Determine the (x, y) coordinate at the center of the cell enclosing the given text.  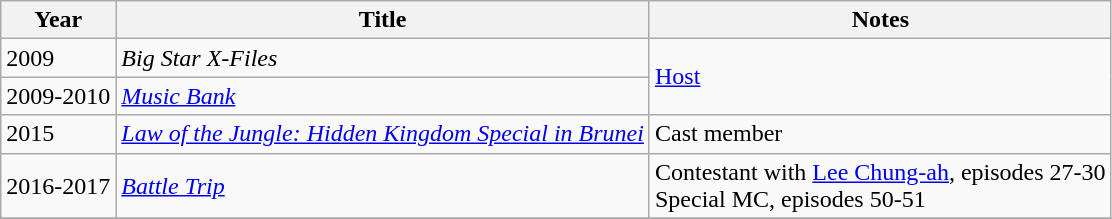
Cast member (880, 134)
2016-2017 (58, 186)
Music Bank (383, 96)
Big Star X-Files (383, 58)
Title (383, 20)
2009 (58, 58)
Year (58, 20)
Law of the Jungle: Hidden Kingdom Special in Brunei (383, 134)
Contestant with Lee Chung-ah, episodes 27-30Special MC, episodes 50-51 (880, 186)
Host (880, 77)
Battle Trip (383, 186)
Notes (880, 20)
2009-2010 (58, 96)
2015 (58, 134)
